Return the (X, Y) coordinate for the center point of the cell that contains the specified text.  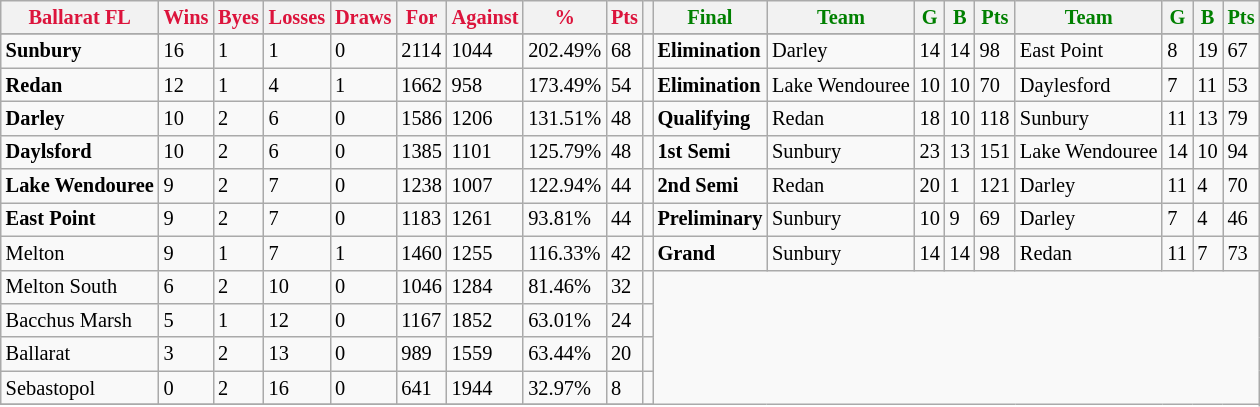
1007 (486, 186)
1852 (486, 320)
1284 (486, 287)
Draws (363, 17)
173.49% (564, 85)
69 (995, 219)
46 (1242, 219)
63.01% (564, 320)
1460 (421, 253)
2nd Semi (710, 186)
Ballarat (80, 354)
32.97% (564, 388)
1206 (486, 118)
958 (486, 85)
19 (1208, 51)
53 (1242, 85)
1255 (486, 253)
Melton (80, 253)
Ballarat FL (80, 17)
1101 (486, 152)
Daylesford (1088, 85)
1385 (421, 152)
641 (421, 388)
2114 (421, 51)
1944 (486, 388)
42 (624, 253)
% (564, 17)
1044 (486, 51)
Daylsford (80, 152)
Final (710, 17)
1238 (421, 186)
Byes (238, 17)
1261 (486, 219)
67 (1242, 51)
Wins (186, 17)
1st Semi (710, 152)
125.79% (564, 152)
For (421, 17)
1586 (421, 118)
202.49% (564, 51)
Preliminary (710, 219)
24 (624, 320)
Grand (710, 253)
122.94% (564, 186)
93.81% (564, 219)
Melton South (80, 287)
1167 (421, 320)
1183 (421, 219)
151 (995, 152)
1046 (421, 287)
32 (624, 287)
1559 (486, 354)
54 (624, 85)
81.46% (564, 287)
94 (1242, 152)
116.33% (564, 253)
121 (995, 186)
3 (186, 354)
Qualifying (710, 118)
Sebastopol (80, 388)
63.44% (564, 354)
Losses (297, 17)
79 (1242, 118)
5 (186, 320)
73 (1242, 253)
18 (930, 118)
118 (995, 118)
23 (930, 152)
131.51% (564, 118)
989 (421, 354)
Against (486, 17)
1662 (421, 85)
68 (624, 51)
Bacchus Marsh (80, 320)
